Search for the cell housing the specified text and yield its (x, y) center coordinate. 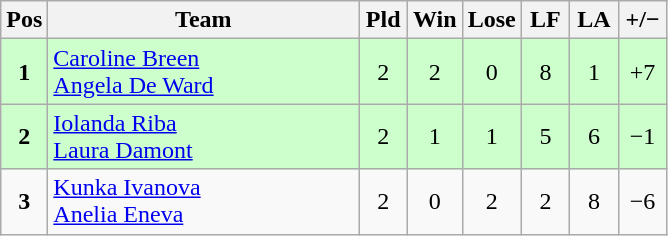
−6 (642, 202)
−1 (642, 136)
LF (546, 20)
5 (546, 136)
Pld (384, 20)
+7 (642, 72)
3 (24, 202)
6 (594, 136)
Win (434, 20)
Kunka Ivanova Anelia Eneva (204, 202)
Iolanda Riba Laura Damont (204, 136)
Caroline Breen Angela De Ward (204, 72)
Pos (24, 20)
Team (204, 20)
Lose (492, 20)
+/− (642, 20)
LA (594, 20)
